Determine the (x, y) coordinate at the center of the cell enclosing the given text.  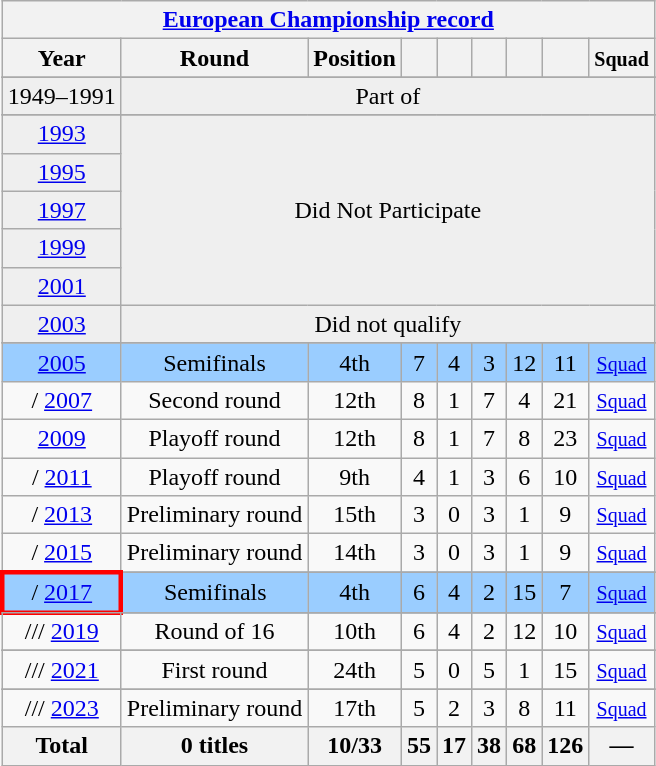
/ 2015 (62, 553)
/// 2019 (62, 632)
Part of (388, 96)
/ 2007 (62, 400)
1995 (62, 172)
15th (355, 515)
/ 2011 (62, 477)
0 titles (214, 746)
68 (524, 746)
17th (355, 708)
1949–1991 (62, 96)
Round (214, 58)
38 (490, 746)
10/33 (355, 746)
Did Not Participate (388, 210)
Did not qualify (388, 324)
2001 (62, 286)
Position (355, 58)
1997 (62, 210)
1999 (62, 248)
— (622, 746)
55 (418, 746)
17 (454, 746)
2003 (62, 324)
Year (62, 58)
1993 (62, 134)
Total (62, 746)
/ 2013 (62, 515)
Round of 16 (214, 632)
First round (214, 670)
23 (566, 438)
Second round (214, 400)
2009 (62, 438)
126 (566, 746)
21 (566, 400)
10th (355, 632)
14th (355, 553)
/// 2023 (62, 708)
/ 2017 (62, 592)
2005 (62, 362)
24th (355, 670)
9th (355, 477)
/// 2021 (62, 670)
European Championship record (328, 20)
